Pinpoint the cell where the given text exists, returning its [X, Y] midpoint coordinate. 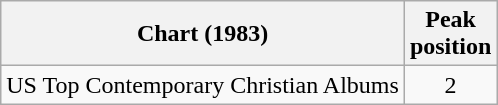
2 [450, 85]
US Top Contemporary Christian Albums [203, 85]
Chart (1983) [203, 34]
Peakposition [450, 34]
